From the cell containing the given text, extract its center point as [x, y] coordinate. 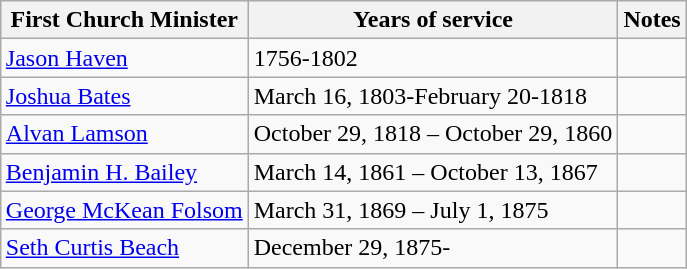
Years of service [433, 20]
March 14, 1861 – October 13, 1867 [433, 172]
George McKean Folsom [124, 210]
March 16, 1803-February 20-1818 [433, 96]
1756-1802 [433, 58]
October 29, 1818 – October 29, 1860 [433, 134]
Seth Curtis Beach [124, 248]
March 31, 1869 – July 1, 1875 [433, 210]
Alvan Lamson [124, 134]
Notes [652, 20]
December 29, 1875- [433, 248]
Jason Haven [124, 58]
Benjamin H. Bailey [124, 172]
First Church Minister [124, 20]
Joshua Bates [124, 96]
